Identify which cell holds the provided text, then report its (x, y) central coordinate. 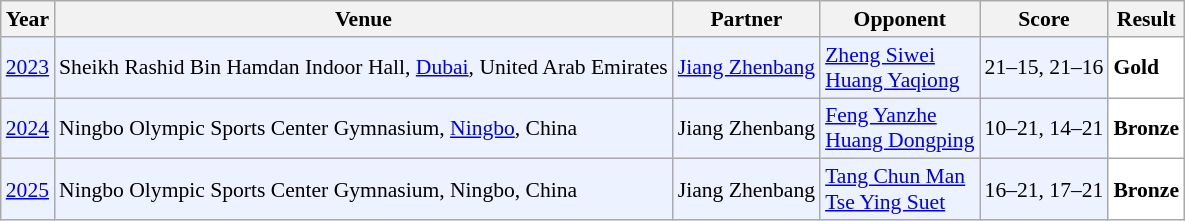
2025 (28, 190)
Opponent (900, 19)
Partner (746, 19)
Year (28, 19)
Gold (1146, 68)
Venue (364, 19)
21–15, 21–16 (1044, 68)
10–21, 14–21 (1044, 128)
Result (1146, 19)
Zheng Siwei Huang Yaqiong (900, 68)
2023 (28, 68)
16–21, 17–21 (1044, 190)
Sheikh Rashid Bin Hamdan Indoor Hall, Dubai, United Arab Emirates (364, 68)
Feng Yanzhe Huang Dongping (900, 128)
Tang Chun Man Tse Ying Suet (900, 190)
2024 (28, 128)
Score (1044, 19)
